Search for the cell housing the specified text and yield its (x, y) center coordinate. 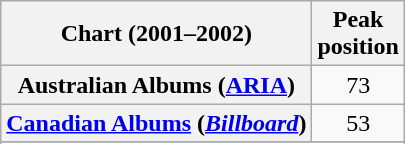
73 (358, 85)
Chart (2001–2002) (156, 34)
Canadian Albums (Billboard) (156, 123)
Australian Albums (ARIA) (156, 85)
Peakposition (358, 34)
53 (358, 123)
